Locate the cell with the specified text and output its (X, Y) center coordinate. 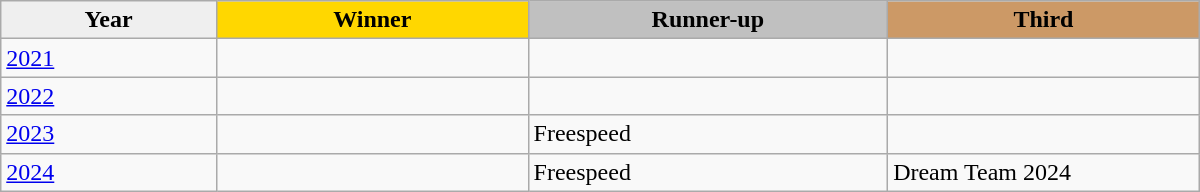
2021 (109, 58)
Dream Team 2024 (1044, 172)
Winner (372, 20)
Third (1044, 20)
Runner-up (708, 20)
Year (109, 20)
2022 (109, 96)
2024 (109, 172)
2023 (109, 134)
